Scan for the cell matching the given text and deliver its (x, y) coordinate at center. 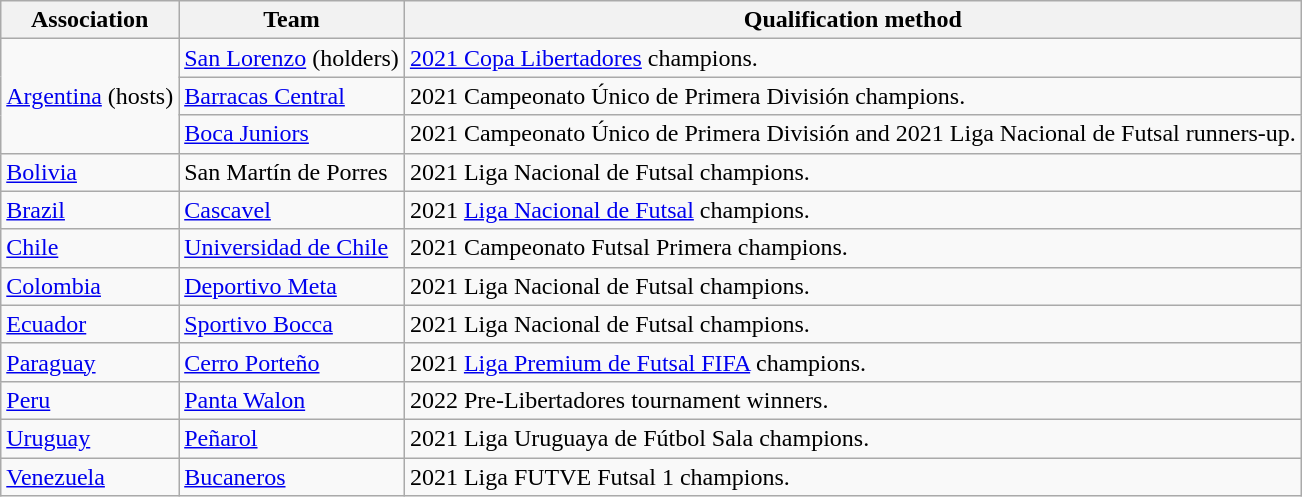
Team (292, 20)
Panta Walon (292, 400)
Uruguay (90, 438)
Argentina (hosts) (90, 96)
Chile (90, 248)
Ecuador (90, 324)
Cascavel (292, 210)
Barracas Central (292, 96)
Cerro Porteño (292, 362)
2021 Campeonato Único de Primera División and 2021 Liga Nacional de Futsal runners-up. (852, 134)
Association (90, 20)
Boca Juniors (292, 134)
2021 Liga Uruguaya de Fútbol Sala champions. (852, 438)
Brazil (90, 210)
Sportivo Bocca (292, 324)
2021 Copa Libertadores champions. (852, 58)
Peru (90, 400)
Paraguay (90, 362)
Bucaneros (292, 477)
Universidad de Chile (292, 248)
2021 Liga Premium de Futsal FIFA champions. (852, 362)
Qualification method (852, 20)
San Martín de Porres (292, 172)
2022 Pre-Libertadores tournament winners. (852, 400)
2021 Campeonato Único de Primera División champions. (852, 96)
Peñarol (292, 438)
San Lorenzo (holders) (292, 58)
Venezuela (90, 477)
Deportivo Meta (292, 286)
Bolivia (90, 172)
2021 Campeonato Futsal Primera champions. (852, 248)
2021 Liga FUTVE Futsal 1 champions. (852, 477)
Colombia (90, 286)
